Pinpoint the cell where the given text exists, returning its [x, y] midpoint coordinate. 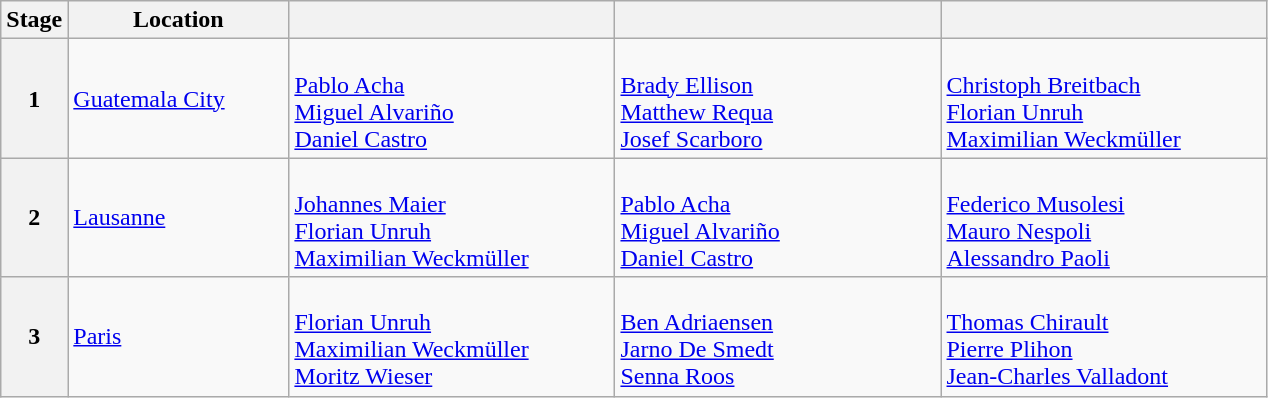
Christoph Breitbach Florian Unruh Maximilian Weckmüller [1104, 98]
1 [34, 98]
Ben Adriaensen Jarno De Smedt Senna Roos [778, 336]
Florian Unruh Maximilian Weckmüller Moritz Wieser [452, 336]
Federico Musolesi Mauro Nespoli Alessandro Paoli [1104, 218]
Brady Ellison Matthew Requa Josef Scarboro [778, 98]
Paris [178, 336]
2 [34, 218]
Location [178, 20]
Johannes Maier Florian Unruh Maximilian Weckmüller [452, 218]
Guatemala City [178, 98]
Lausanne [178, 218]
Thomas Chirault Pierre Plihon Jean-Charles Valladont [1104, 336]
3 [34, 336]
Stage [34, 20]
